Extract the (x, y) coordinate from the center of the cell holding the provided text.  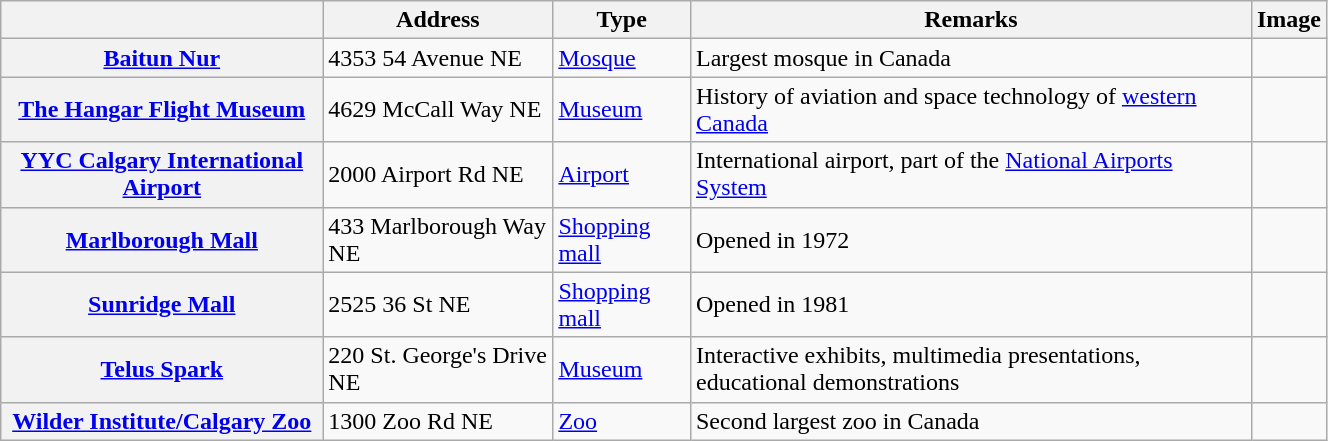
2525 36 St NE (438, 304)
Airport (622, 174)
Address (438, 20)
2000 Airport Rd NE (438, 174)
The Hangar Flight Museum (162, 110)
Mosque (622, 58)
Opened in 1981 (970, 304)
Baitun Nur (162, 58)
History of aviation and space technology of western Canada (970, 110)
Wilder Institute/Calgary Zoo (162, 421)
Remarks (970, 20)
Image (1288, 20)
YYC Calgary International Airport (162, 174)
Largest mosque in Canada (970, 58)
1300 Zoo Rd NE (438, 421)
220 St. George's Drive NE (438, 370)
International airport, part of the National Airports System (970, 174)
4353 54 Avenue NE (438, 58)
Type (622, 20)
4629 McCall Way NE (438, 110)
Interactive exhibits, multimedia presentations, educational demonstrations (970, 370)
Sunridge Mall (162, 304)
Telus Spark (162, 370)
Opened in 1972 (970, 240)
433 Marlborough Way NE (438, 240)
Zoo (622, 421)
Marlborough Mall (162, 240)
Second largest zoo in Canada (970, 421)
